Return the [x, y] coordinate for the center point of the cell that contains the specified text.  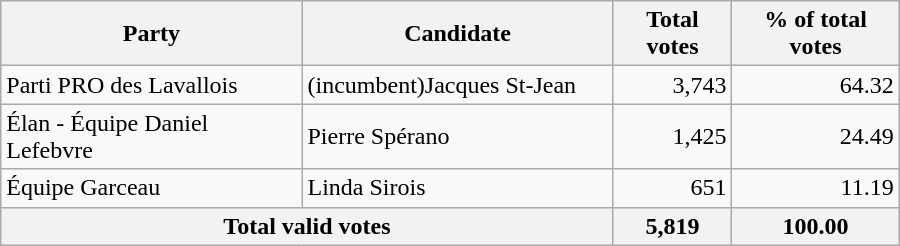
Parti PRO des Lavallois [152, 85]
Candidate [458, 34]
% of total votes [816, 34]
3,743 [672, 85]
5,819 [672, 226]
Total votes [672, 34]
64.32 [816, 85]
Party [152, 34]
Linda Sirois [458, 188]
Pierre Spérano [458, 136]
Total valid votes [307, 226]
Équipe Garceau [152, 188]
(incumbent)Jacques St-Jean [458, 85]
1,425 [672, 136]
Élan - Équipe Daniel Lefebvre [152, 136]
11.19 [816, 188]
651 [672, 188]
24.49 [816, 136]
100.00 [816, 226]
